For the text-containing cell, return its midpoint in (x, y) coordinate format. 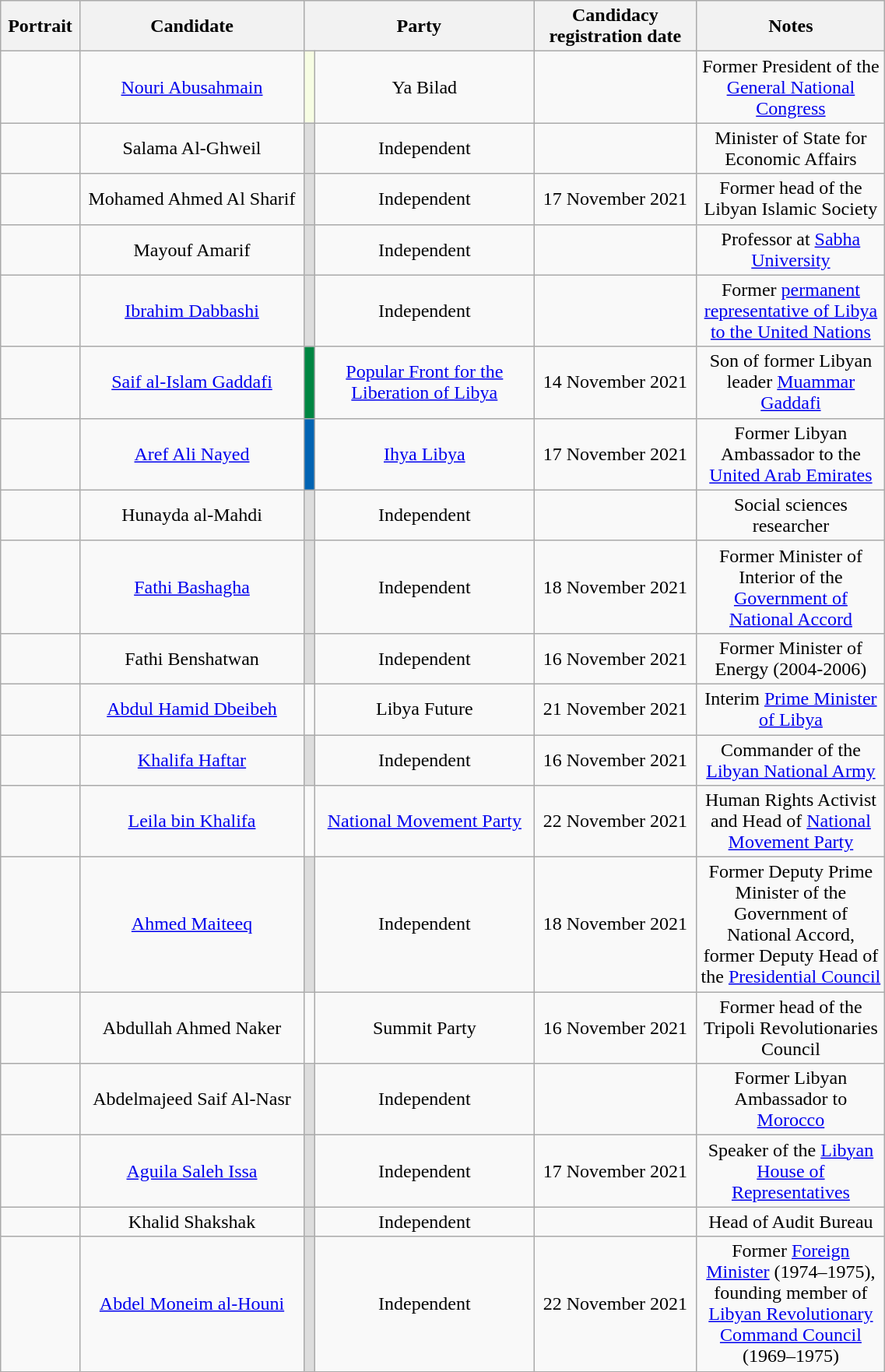
Former Libyan Ambassador to Morocco (791, 1099)
Khalid Shakshak (191, 1222)
Leila bin Khalifa (191, 821)
Head of Audit Bureau (791, 1222)
Abdel Moneim al-Houni (191, 1303)
Minister of State for Economic Affairs (791, 148)
Aguila Saleh Issa (191, 1171)
Former Deputy Prime Minister of the Government of National Accord, former Deputy Head of the Presidential Council (791, 925)
Ya Bilad (425, 87)
Mohamed Ahmed Al Sharif (191, 199)
Interim Prime Minister of Libya (791, 709)
Candidacy registration date (615, 26)
Candidate (191, 26)
Former Foreign Minister (1974–1975), founding member of Libyan Revolutionary Command Council (1969–1975) (791, 1303)
Former Minister of Energy (2004-2006) (791, 659)
Ihya Libya (425, 454)
Hunayda al-Mahdi (191, 515)
Notes (791, 26)
Former Libyan Ambassador to the United Arab Emirates (791, 454)
Former President of the General National Congress (791, 87)
Abdul Hamid Dbeibeh (191, 709)
Abdullah Ahmed Naker (191, 1028)
Aref Ali Nayed (191, 454)
Fathi Bashagha (191, 587)
Fathi Benshatwan (191, 659)
Libya Future (425, 709)
Former head of the Tripoli Revolutionaries Council (791, 1028)
Portrait (40, 26)
Professor at Sabha University (791, 249)
Summit Party (425, 1028)
Commander of the Libyan National Army (791, 760)
Party (419, 26)
21 November 2021 (615, 709)
Ibrahim Dabbashi (191, 311)
Abdelmajeed Saif Al-Nasr (191, 1099)
Popular Front for the Liberation of Libya (425, 382)
National Movement Party (425, 821)
Salama Al-Ghweil (191, 148)
Son of former Libyan leader Muammar Gaddafi (791, 382)
Human Rights Activist and Head of National Movement Party (791, 821)
Speaker of the Libyan House of Representatives (791, 1171)
14 November 2021 (615, 382)
Ahmed Maiteeq (191, 925)
Saif al-Islam Gaddafi (191, 382)
Former Minister of Interior of the Government of National Accord (791, 587)
Khalifa Haftar (191, 760)
Mayouf Amarif (191, 249)
Nouri Abusahmain (191, 87)
Social sciences researcher (791, 515)
Former head of the Libyan Islamic Society (791, 199)
Former permanent representative of Libya to the United Nations (791, 311)
